Determine the [x, y] coordinate at the center of the cell enclosing the given text.  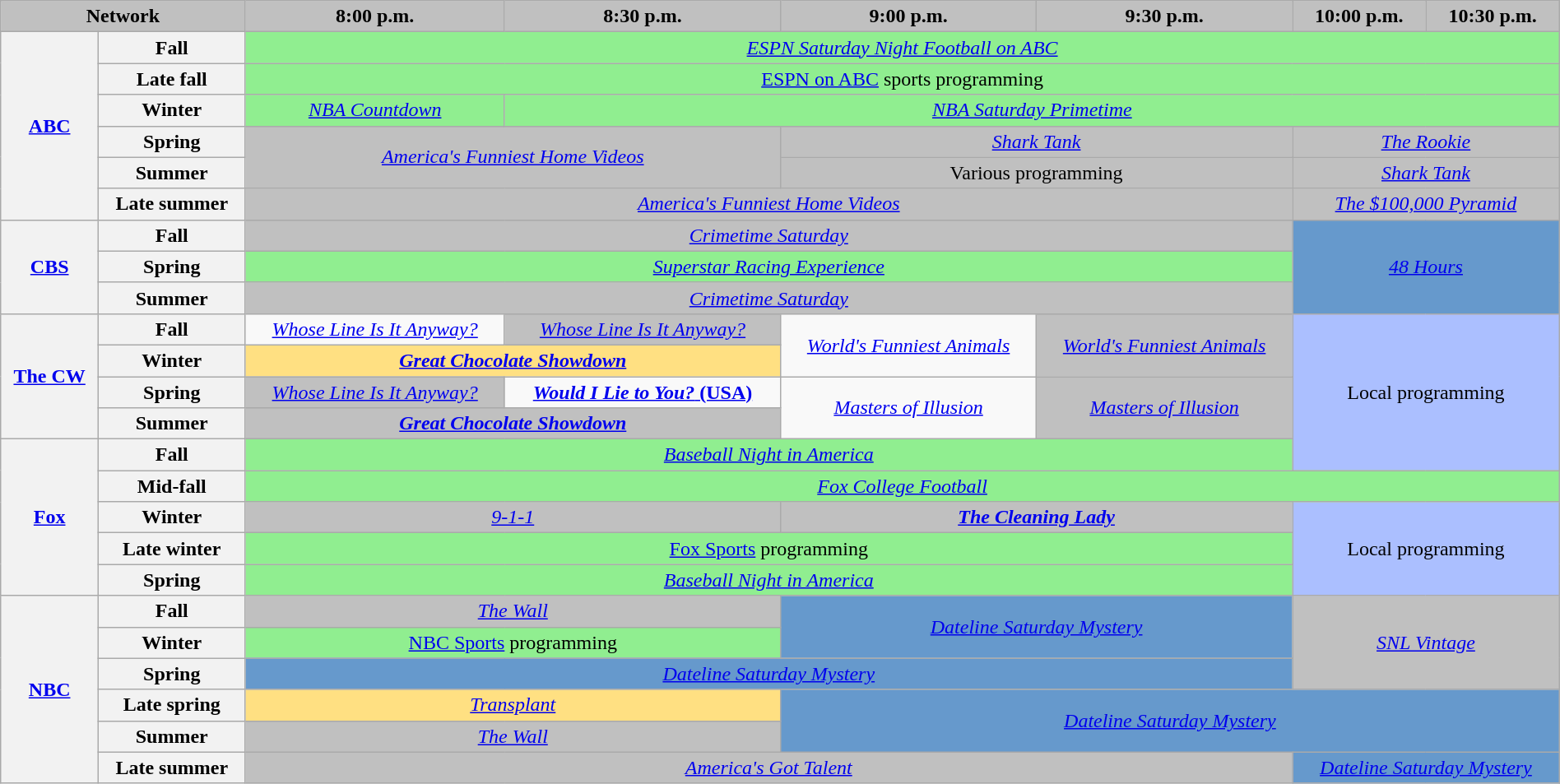
NBC [49, 689]
10:30 p.m. [1493, 16]
9-1-1 [513, 517]
NBA Saturday Primetime [1032, 110]
The Cleaning Lady [1037, 517]
Late spring [172, 705]
Late winter [172, 549]
9:00 p.m. [908, 16]
8:00 p.m. [375, 16]
9:30 p.m. [1165, 16]
Various programming [1037, 173]
The $100,000 Pyramid [1427, 204]
SNL Vintage [1427, 643]
Superstar Racing Experience [768, 267]
Transplant [513, 705]
Fox [49, 517]
Mid-fall [172, 486]
America's Got Talent [768, 768]
Would I Lie to You? (USA) [642, 392]
CBS [49, 267]
ABC [49, 126]
48 Hours [1427, 267]
8:30 p.m. [642, 16]
NBA Countdown [375, 110]
Network [123, 16]
10:00 p.m. [1359, 16]
Fox Sports programming [768, 549]
Late fall [172, 79]
NBC Sports programming [513, 643]
ESPN Saturday Night Football on ABC [902, 48]
Fox College Football [902, 486]
ESPN on ABC sports programming [902, 79]
The Rookie [1427, 141]
The CW [49, 376]
